Scan for the cell matching the given text and deliver its (X, Y) coordinate at center. 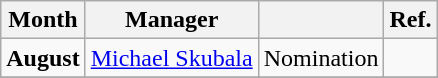
August (43, 58)
Michael Skubala (172, 58)
Ref. (410, 20)
Manager (172, 20)
Nomination (321, 58)
Month (43, 20)
